Scan for the cell matching the given text and deliver its [x, y] coordinate at center. 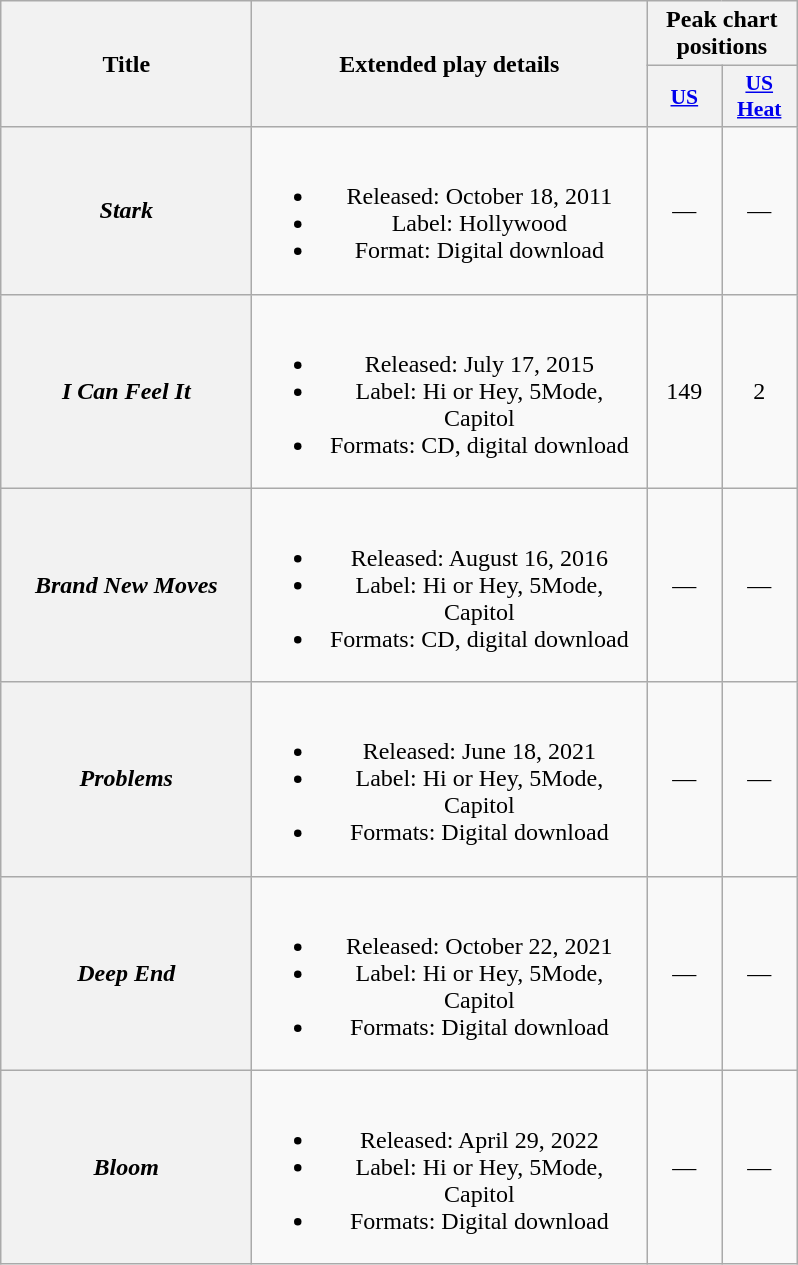
Released: October 18, 2011Label: HollywoodFormat: Digital download [450, 210]
US Heat [760, 96]
2 [760, 391]
Released: July 17, 2015Label: Hi or Hey, 5Mode, CapitolFormats: CD, digital download [450, 391]
Deep End [126, 973]
Brand New Moves [126, 585]
Stark [126, 210]
Released: October 22, 2021Label: Hi or Hey, 5Mode, CapitolFormats: Digital download [450, 973]
Released: August 16, 2016Label: Hi or Hey, 5Mode, CapitolFormats: CD, digital download [450, 585]
US [684, 96]
Extended play details [450, 64]
149 [684, 391]
I Can Feel It [126, 391]
Title [126, 64]
Peak chart positions [722, 34]
Bloom [126, 1167]
Released: April 29, 2022Label: Hi or Hey, 5Mode, CapitolFormats: Digital download [450, 1167]
Released: June 18, 2021Label: Hi or Hey, 5Mode, CapitolFormats: Digital download [450, 779]
Problems [126, 779]
